Scan for the cell matching the given text and deliver its [x, y] coordinate at center. 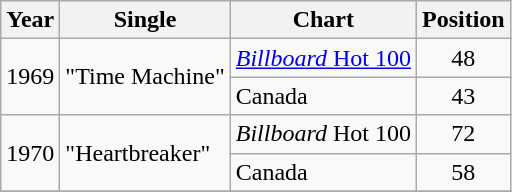
43 [463, 96]
"Heartbreaker" [145, 153]
48 [463, 58]
Chart [323, 20]
Position [463, 20]
1970 [30, 153]
"Time Machine" [145, 77]
58 [463, 172]
Single [145, 20]
Year [30, 20]
1969 [30, 77]
72 [463, 134]
